Output the [x, y] coordinate of the center of the cell containing the given text.  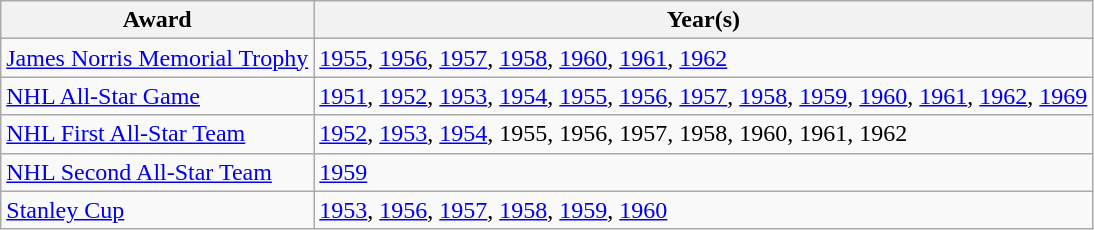
NHL Second All-Star Team [158, 172]
1953, 1956, 1957, 1958, 1959, 1960 [704, 210]
1955, 1956, 1957, 1958, 1960, 1961, 1962 [704, 58]
1952, 1953, 1954, 1955, 1956, 1957, 1958, 1960, 1961, 1962 [704, 134]
Award [158, 20]
Stanley Cup [158, 210]
NHL First All-Star Team [158, 134]
1951, 1952, 1953, 1954, 1955, 1956, 1957, 1958, 1959, 1960, 1961, 1962, 1969 [704, 96]
Year(s) [704, 20]
NHL All-Star Game [158, 96]
1959 [704, 172]
James Norris Memorial Trophy [158, 58]
